Return the (x, y) coordinate for the center point of the cell that contains the specified text.  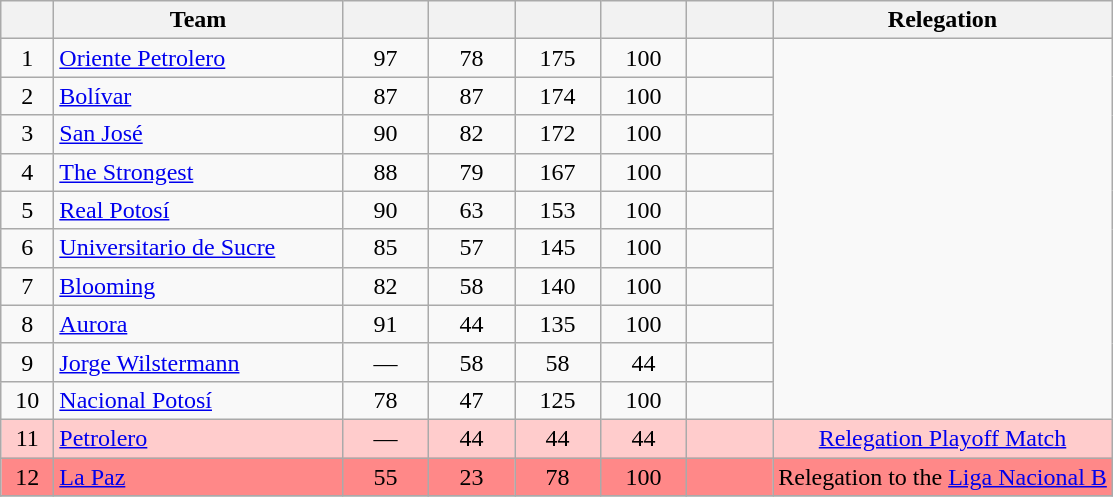
172 (557, 134)
10 (28, 400)
153 (557, 210)
97 (385, 58)
9 (28, 362)
Nacional Potosí (198, 400)
1 (28, 58)
Blooming (198, 286)
5 (28, 210)
85 (385, 248)
79 (471, 172)
3 (28, 134)
Relegation Playoff Match (943, 438)
Universitario de Sucre (198, 248)
125 (557, 400)
6 (28, 248)
San José (198, 134)
2 (28, 96)
47 (471, 400)
11 (28, 438)
Relegation to the Liga Nacional B (943, 477)
Relegation (943, 20)
Oriente Petrolero (198, 58)
135 (557, 324)
57 (471, 248)
7 (28, 286)
174 (557, 96)
88 (385, 172)
Petrolero (198, 438)
Aurora (198, 324)
Team (198, 20)
55 (385, 477)
12 (28, 477)
140 (557, 286)
La Paz (198, 477)
63 (471, 210)
23 (471, 477)
Bolívar (198, 96)
Real Potosí (198, 210)
91 (385, 324)
Jorge Wilstermann (198, 362)
8 (28, 324)
167 (557, 172)
The Strongest (198, 172)
175 (557, 58)
4 (28, 172)
145 (557, 248)
